Detect which cell encompasses the target text, then output its (x, y) center coordinate. 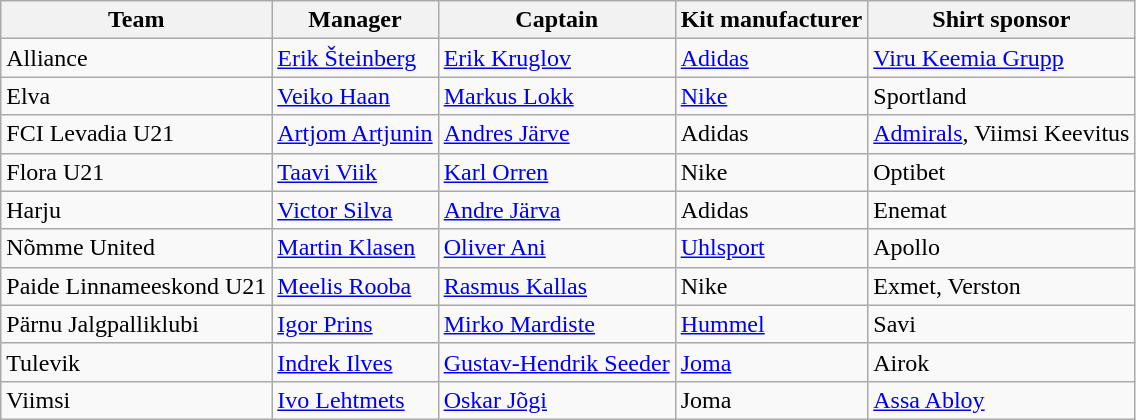
Alliance (136, 58)
FCI Levadia U21 (136, 134)
Optibet (1002, 172)
Shirt sponsor (1002, 20)
Pärnu Jalgpalliklubi (136, 324)
Artjom Artjunin (355, 134)
Mirko Mardiste (556, 324)
Andres Järve (556, 134)
Admirals, Viimsi Keevitus (1002, 134)
Oskar Jõgi (556, 400)
Sportland (1002, 96)
Rasmus Kallas (556, 286)
Exmet, Verston (1002, 286)
Savi (1002, 324)
Captain (556, 20)
Gustav-Hendrik Seeder (556, 362)
Airok (1002, 362)
Viru Keemia Grupp (1002, 58)
Indrek Ilves (355, 362)
Uhlsport (772, 248)
Paide Linnameeskond U21 (136, 286)
Nõmme United (136, 248)
Karl Orren (556, 172)
Erik Kruglov (556, 58)
Markus Lokk (556, 96)
Martin Klasen (355, 248)
Elva (136, 96)
Assa Abloy (1002, 400)
Oliver Ani (556, 248)
Enemat (1002, 210)
Ivo Lehtmets (355, 400)
Victor Silva (355, 210)
Team (136, 20)
Kit manufacturer (772, 20)
Erik Šteinberg (355, 58)
Andre Järva (556, 210)
Meelis Rooba (355, 286)
Tulevik (136, 362)
Taavi Viik (355, 172)
Veiko Haan (355, 96)
Flora U21 (136, 172)
Apollo (1002, 248)
Igor Prins (355, 324)
Harju (136, 210)
Viimsi (136, 400)
Manager (355, 20)
Hummel (772, 324)
